Pinpoint the cell where the given text exists, returning its (X, Y) midpoint coordinate. 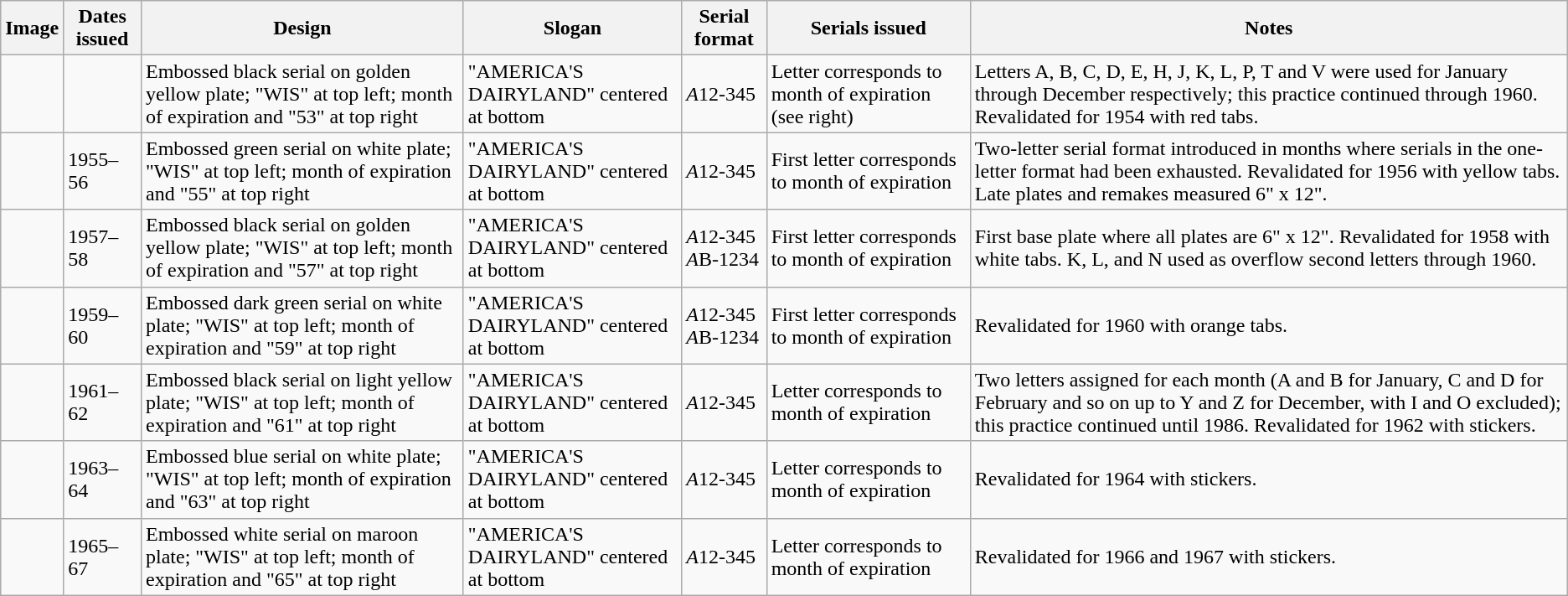
Revalidated for 1966 and 1967 with stickers. (1268, 557)
Embossed white serial on maroon plate; "WIS" at top left; month of expiration and "65" at top right (302, 557)
Serial format (724, 29)
Embossed blue serial on white plate; "WIS" at top left; month of expiration and "63" at top right (302, 479)
Notes (1268, 29)
1959–60 (102, 325)
1963–64 (102, 479)
Letter corresponds to month of expiration (see right) (868, 94)
Dates issued (102, 29)
Serials issued (868, 29)
Design (302, 29)
Revalidated for 1964 with stickers. (1268, 479)
1965–67 (102, 557)
1961–62 (102, 402)
Slogan (572, 29)
Embossed black serial on golden yellow plate; "WIS" at top left; month of expiration and "53" at top right (302, 94)
Embossed green serial on white plate; "WIS" at top left; month of expiration and "55" at top right (302, 171)
1955–56 (102, 171)
Embossed dark green serial on white plate; "WIS" at top left; month of expiration and "59" at top right (302, 325)
First base plate where all plates are 6" x 12". Revalidated for 1958 with white tabs. K, L, and N used as overflow second letters through 1960. (1268, 248)
Image (32, 29)
Embossed black serial on light yellow plate; "WIS" at top left; month of expiration and "61" at top right (302, 402)
Revalidated for 1960 with orange tabs. (1268, 325)
Embossed black serial on golden yellow plate; "WIS" at top left; month of expiration and "57" at top right (302, 248)
1957–58 (102, 248)
